For the text-containing cell, return its midpoint in [X, Y] coordinate format. 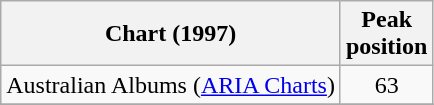
Peakposition [386, 34]
Australian Albums (ARIA Charts) [171, 85]
63 [386, 85]
Chart (1997) [171, 34]
